For the text-containing cell, return its midpoint in [x, y] coordinate format. 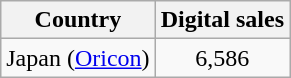
Japan (Oricon) [78, 58]
Digital sales [222, 20]
6,586 [222, 58]
Country [78, 20]
